Detect which cell encompasses the target text, then output its [X, Y] center coordinate. 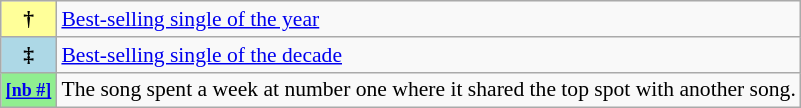
† [29, 19]
The song spent a week at number one where it shared the top spot with another song. [428, 90]
[nb #] [29, 90]
Best-selling single of the year [428, 19]
Best-selling single of the decade [428, 55]
‡ [29, 55]
